Find where the given text appears and provide that cell's center as [x, y] coordinate. 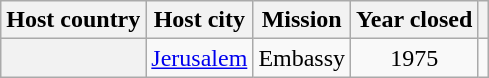
Host city [200, 20]
Mission [302, 20]
Year closed [414, 20]
Host country [74, 20]
Jerusalem [200, 58]
1975 [414, 58]
Embassy [302, 58]
